From the cell containing the given text, extract its center point as [x, y] coordinate. 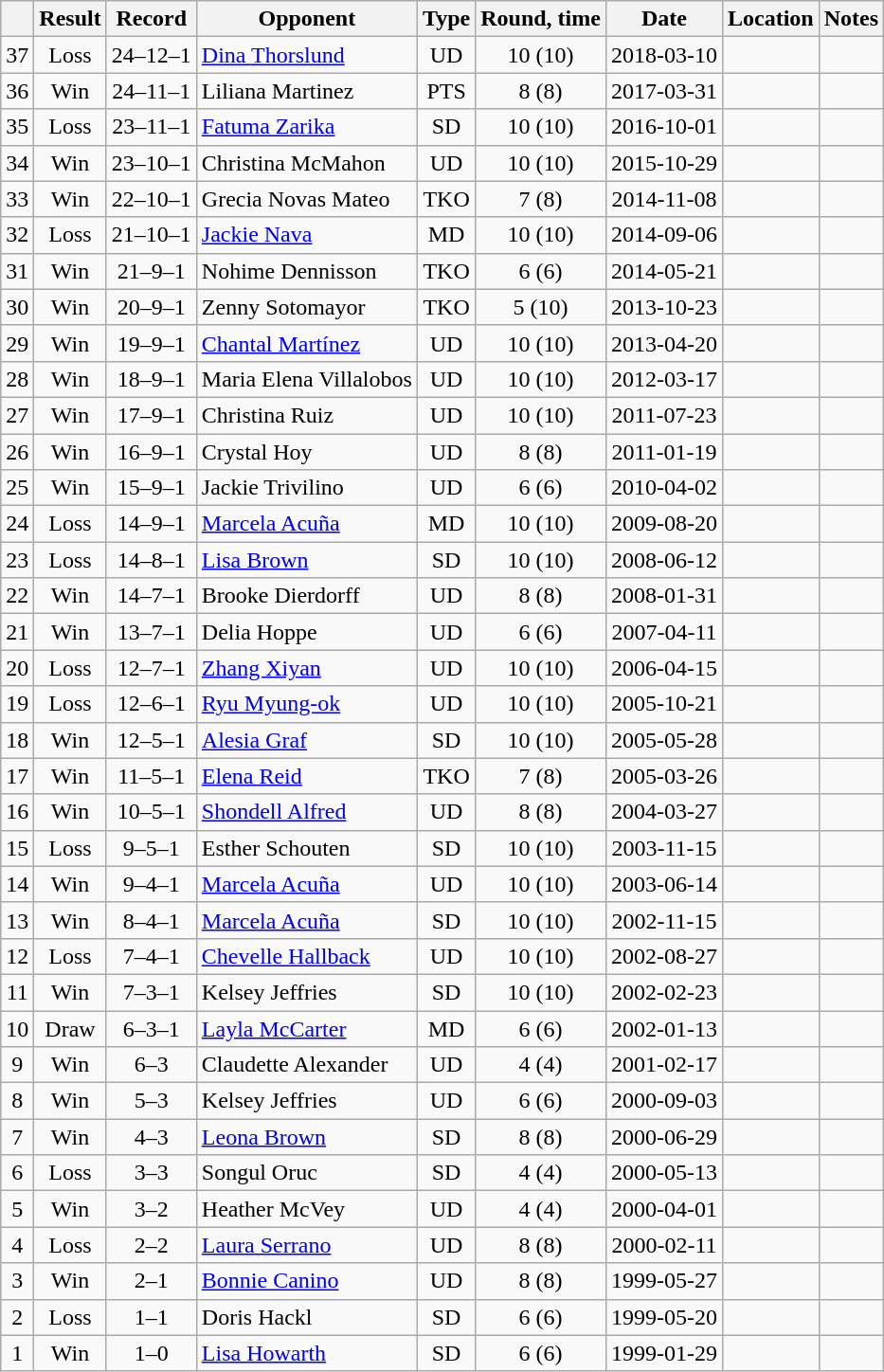
2005-03-26 [663, 776]
24–12–1 [152, 55]
1–0 [152, 1353]
23–11–1 [152, 127]
2001-02-17 [663, 1065]
Round, time [541, 19]
30 [17, 307]
Liliana Martinez [307, 91]
Lisa Howarth [307, 1353]
Laura Serrano [307, 1245]
Christina Ruiz [307, 415]
Claudette Alexander [307, 1065]
21–10–1 [152, 235]
2009-08-20 [663, 524]
27 [17, 415]
Jackie Nava [307, 235]
2014-05-21 [663, 271]
2008-06-12 [663, 560]
9–5–1 [152, 848]
33 [17, 199]
1999-05-20 [663, 1317]
4 [17, 1245]
Songul Oruc [307, 1173]
14–9–1 [152, 524]
14–8–1 [152, 560]
2012-03-17 [663, 379]
2005-10-21 [663, 704]
Layla McCarter [307, 1028]
14 [17, 884]
3 [17, 1281]
1–1 [152, 1317]
15–9–1 [152, 488]
28 [17, 379]
6 [17, 1173]
5–3 [152, 1101]
Doris Hackl [307, 1317]
13–7–1 [152, 632]
2002-08-27 [663, 956]
12–5–1 [152, 740]
2008-01-31 [663, 596]
13 [17, 920]
16–9–1 [152, 452]
2016-10-01 [663, 127]
2–1 [152, 1281]
2 [17, 1317]
2015-10-29 [663, 163]
34 [17, 163]
19 [17, 704]
22–10–1 [152, 199]
Heather McVey [307, 1209]
37 [17, 55]
2005-05-28 [663, 740]
Dina Thorslund [307, 55]
24–11–1 [152, 91]
2002-11-15 [663, 920]
Esther Schouten [307, 848]
PTS [445, 91]
2014-11-08 [663, 199]
2013-10-23 [663, 307]
6–3–1 [152, 1028]
18 [17, 740]
2000-06-29 [663, 1137]
21–9–1 [152, 271]
16 [17, 812]
2000-05-13 [663, 1173]
1 [17, 1353]
Leona Brown [307, 1137]
5 (10) [541, 307]
18–9–1 [152, 379]
2013-04-20 [663, 343]
7–3–1 [152, 992]
12 [17, 956]
Type [445, 19]
2–2 [152, 1245]
Location [770, 19]
31 [17, 271]
2003-06-14 [663, 884]
Elena Reid [307, 776]
2000-02-11 [663, 1245]
Crystal Hoy [307, 452]
23 [17, 560]
26 [17, 452]
2000-09-03 [663, 1101]
20 [17, 668]
10–5–1 [152, 812]
2011-01-19 [663, 452]
22 [17, 596]
Maria Elena Villalobos [307, 379]
17 [17, 776]
Fatuma Zarika [307, 127]
Jackie Trivilino [307, 488]
Alesia Graf [307, 740]
2010-04-02 [663, 488]
2006-04-15 [663, 668]
10 [17, 1028]
2011-07-23 [663, 415]
29 [17, 343]
6–3 [152, 1065]
35 [17, 127]
15 [17, 848]
2018-03-10 [663, 55]
Lisa Brown [307, 560]
2003-11-15 [663, 848]
17–9–1 [152, 415]
Date [663, 19]
4–3 [152, 1137]
8–4–1 [152, 920]
2017-03-31 [663, 91]
Delia Hoppe [307, 632]
11–5–1 [152, 776]
Notes [851, 19]
Chantal Martínez [307, 343]
9–4–1 [152, 884]
2004-03-27 [663, 812]
36 [17, 91]
Shondell Alfred [307, 812]
21 [17, 632]
Grecia Novas Mateo [307, 199]
12–6–1 [152, 704]
5 [17, 1209]
Draw [70, 1028]
3–3 [152, 1173]
2007-04-11 [663, 632]
Opponent [307, 19]
2000-04-01 [663, 1209]
1999-01-29 [663, 1353]
Chevelle Hallback [307, 956]
19–9–1 [152, 343]
3–2 [152, 1209]
Zhang Xiyan [307, 668]
24 [17, 524]
2002-02-23 [663, 992]
32 [17, 235]
11 [17, 992]
Nohime Dennisson [307, 271]
Result [70, 19]
Zenny Sotomayor [307, 307]
20–9–1 [152, 307]
1999-05-27 [663, 1281]
7–4–1 [152, 956]
14–7–1 [152, 596]
2002-01-13 [663, 1028]
Bonnie Canino [307, 1281]
2014-09-06 [663, 235]
8 [17, 1101]
Ryu Myung-ok [307, 704]
7 [17, 1137]
Christina McMahon [307, 163]
9 [17, 1065]
Record [152, 19]
12–7–1 [152, 668]
Brooke Dierdorff [307, 596]
23–10–1 [152, 163]
25 [17, 488]
